Capture the cell that displays the provided text and extract its [x, y] central coordinate. 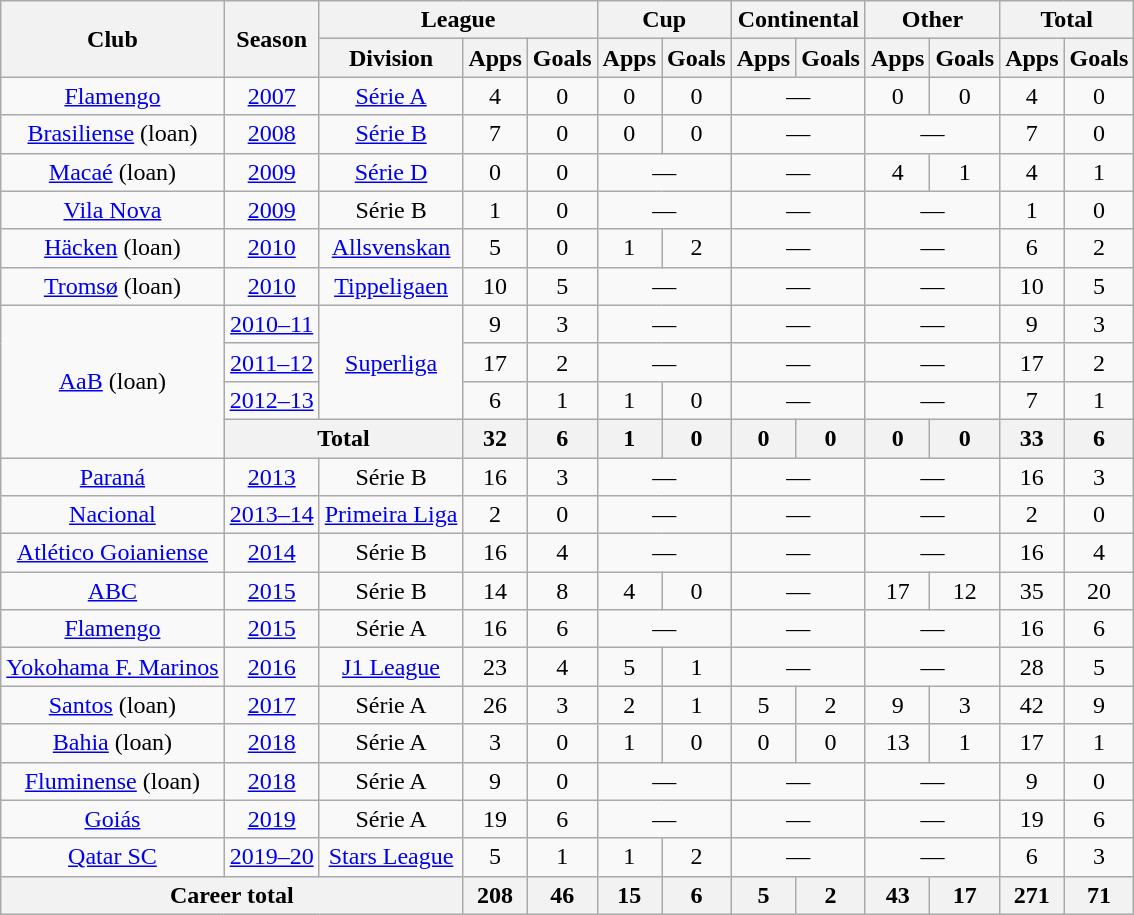
2019 [272, 819]
2013 [272, 477]
35 [1032, 591]
208 [495, 895]
271 [1032, 895]
Nacional [112, 515]
League [458, 20]
Vila Nova [112, 210]
Santos (loan) [112, 705]
46 [562, 895]
2010–11 [272, 324]
Allsvenskan [391, 248]
8 [562, 591]
Season [272, 39]
Tippeligaen [391, 286]
Häcken (loan) [112, 248]
15 [629, 895]
Other [932, 20]
2012–13 [272, 400]
Série D [391, 172]
Primeira Liga [391, 515]
13 [897, 743]
Bahia (loan) [112, 743]
Tromsø (loan) [112, 286]
2007 [272, 96]
Brasiliense (loan) [112, 134]
2011–12 [272, 362]
Division [391, 58]
28 [1032, 667]
Career total [232, 895]
23 [495, 667]
12 [965, 591]
J1 League [391, 667]
2008 [272, 134]
Goiás [112, 819]
14 [495, 591]
Club [112, 39]
Qatar SC [112, 857]
Stars League [391, 857]
AaB (loan) [112, 381]
32 [495, 438]
Yokohama F. Marinos [112, 667]
2017 [272, 705]
42 [1032, 705]
43 [897, 895]
ABC [112, 591]
2016 [272, 667]
33 [1032, 438]
Macaé (loan) [112, 172]
2019–20 [272, 857]
2013–14 [272, 515]
Atlético Goianiense [112, 553]
Superliga [391, 362]
Cup [664, 20]
71 [1099, 895]
Paraná [112, 477]
26 [495, 705]
20 [1099, 591]
2014 [272, 553]
Fluminense (loan) [112, 781]
Continental [798, 20]
